Pinpoint the cell where the given text exists, returning its [x, y] midpoint coordinate. 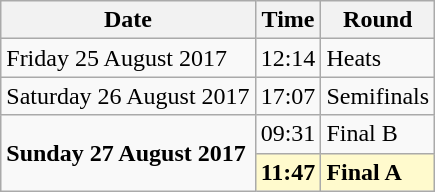
Final B [378, 134]
17:07 [288, 96]
Final A [378, 172]
Semifinals [378, 96]
11:47 [288, 172]
09:31 [288, 134]
Friday 25 August 2017 [128, 58]
Round [378, 20]
12:14 [288, 58]
Heats [378, 58]
Sunday 27 August 2017 [128, 153]
Date [128, 20]
Time [288, 20]
Saturday 26 August 2017 [128, 96]
